Provide the [X, Y] coordinate of the cell's center where the given text is located.  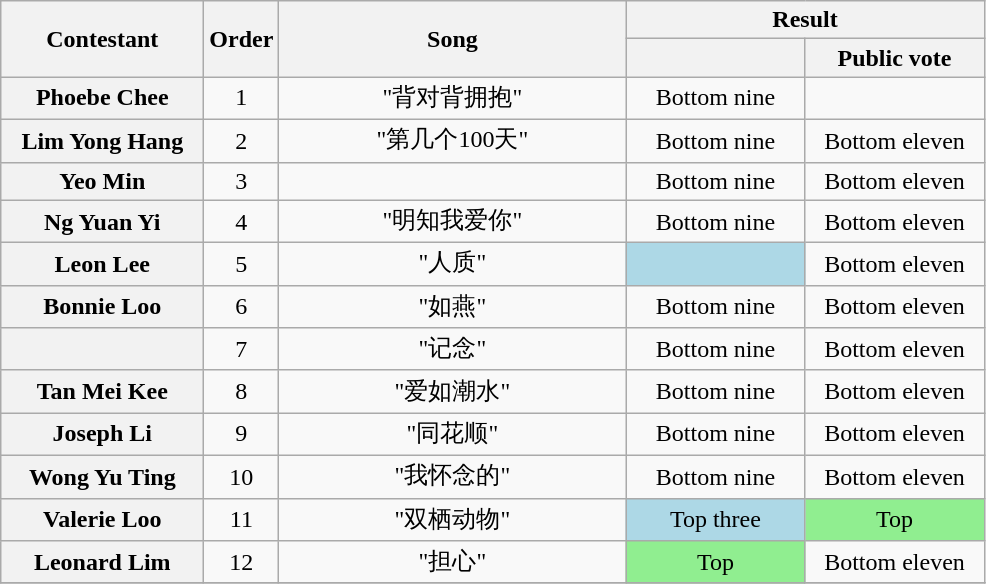
Order [242, 39]
7 [242, 350]
Phoebe Chee [102, 98]
9 [242, 434]
Result [805, 20]
Lim Yong Hang [102, 140]
Tan Mei Kee [102, 392]
Leon Lee [102, 264]
Joseph Li [102, 434]
"我怀念的" [452, 476]
Public vote [894, 58]
5 [242, 264]
12 [242, 562]
"双栖动物" [452, 520]
Ng Yuan Yi [102, 222]
"背对背拥抱" [452, 98]
2 [242, 140]
Top three [716, 520]
11 [242, 520]
3 [242, 181]
Song [452, 39]
Leonard Lim [102, 562]
Wong Yu Ting [102, 476]
"明知我爱你" [452, 222]
Valerie Loo [102, 520]
Bonnie Loo [102, 306]
"爱如潮水" [452, 392]
Contestant [102, 39]
"第几个100天" [452, 140]
10 [242, 476]
8 [242, 392]
6 [242, 306]
"担心" [452, 562]
"同花顺" [452, 434]
4 [242, 222]
"人质" [452, 264]
Yeo Min [102, 181]
1 [242, 98]
"记念" [452, 350]
"如燕" [452, 306]
